Detect which cell encompasses the target text, then output its (x, y) center coordinate. 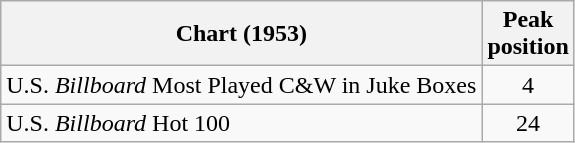
U.S. Billboard Most Played C&W in Juke Boxes (242, 85)
4 (528, 85)
Chart (1953) (242, 34)
24 (528, 123)
U.S. Billboard Hot 100 (242, 123)
Peakposition (528, 34)
